Search for the cell housing the specified text and yield its (X, Y) center coordinate. 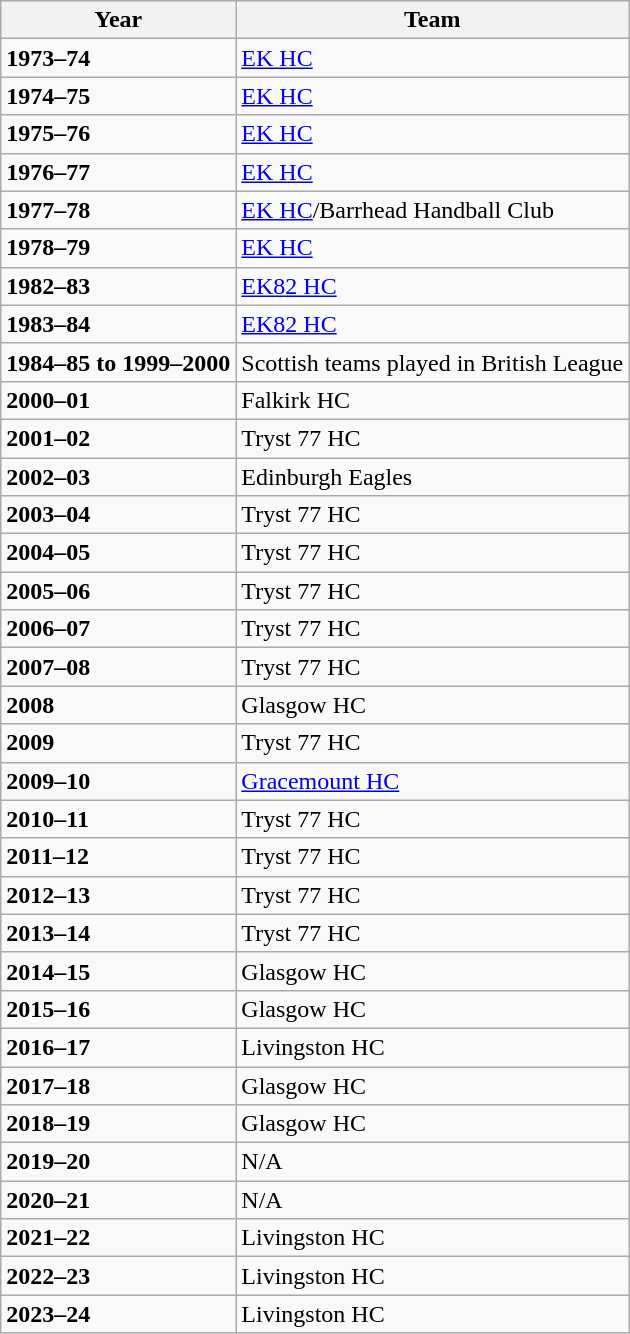
2014–15 (118, 971)
2002–03 (118, 477)
1983–84 (118, 324)
2007–08 (118, 667)
2016–17 (118, 1047)
Falkirk HC (432, 400)
Team (432, 20)
2022–23 (118, 1276)
2018–19 (118, 1124)
1978–79 (118, 248)
2009–10 (118, 781)
2000–01 (118, 400)
1974–75 (118, 96)
Edinburgh Eagles (432, 477)
1982–83 (118, 286)
2015–16 (118, 1009)
2013–14 (118, 933)
2021–22 (118, 1238)
2006–07 (118, 629)
2004–05 (118, 553)
1977–78 (118, 210)
EK HC/Barrhead Handball Club (432, 210)
Gracemount HC (432, 781)
2008 (118, 705)
2011–12 (118, 857)
1984–85 to 1999–2000 (118, 362)
2010–11 (118, 819)
2020–21 (118, 1200)
2023–24 (118, 1314)
1973–74 (118, 58)
2003–04 (118, 515)
2012–13 (118, 895)
Scottish teams played in British League (432, 362)
1975–76 (118, 134)
2017–18 (118, 1085)
1976–77 (118, 172)
Year (118, 20)
2005–06 (118, 591)
2001–02 (118, 438)
2019–20 (118, 1162)
2009 (118, 743)
